Scan for the cell matching the given text and deliver its [X, Y] coordinate at center. 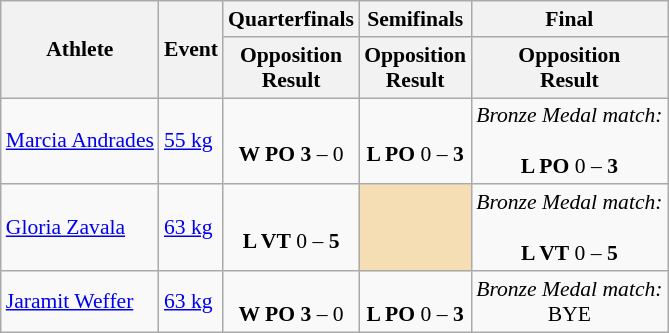
Athlete [80, 50]
Gloria Zavala [80, 228]
Event [191, 50]
Final [569, 19]
Marcia Andrades [80, 142]
Bronze Medal match:BYE [569, 302]
Jaramit Weffer [80, 302]
55 kg [191, 142]
Semifinals [415, 19]
L VT 0 – 5 [291, 228]
Bronze Medal match:L PO 0 – 3 [569, 142]
Quarterfinals [291, 19]
Bronze Medal match:L VT 0 – 5 [569, 228]
